Extract the (x, y) coordinate from the center of the cell holding the provided text.  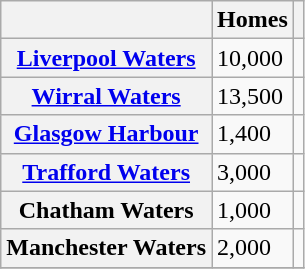
13,500 (253, 96)
1,400 (253, 134)
Homes (253, 20)
3,000 (253, 172)
Manchester Waters (106, 248)
10,000 (253, 58)
Chatham Waters (106, 210)
Wirral Waters (106, 96)
1,000 (253, 210)
Liverpool Waters (106, 58)
Glasgow Harbour (106, 134)
Trafford Waters (106, 172)
2,000 (253, 248)
